Capture the cell that displays the provided text and extract its [X, Y] central coordinate. 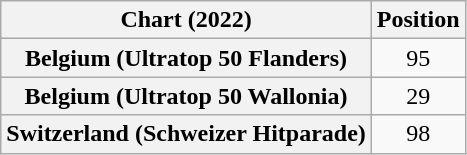
98 [418, 134]
Switzerland (Schweizer Hitparade) [186, 134]
29 [418, 96]
Position [418, 20]
Belgium (Ultratop 50 Flanders) [186, 58]
Chart (2022) [186, 20]
Belgium (Ultratop 50 Wallonia) [186, 96]
95 [418, 58]
